Output the (X, Y) coordinate of the center of the cell containing the given text.  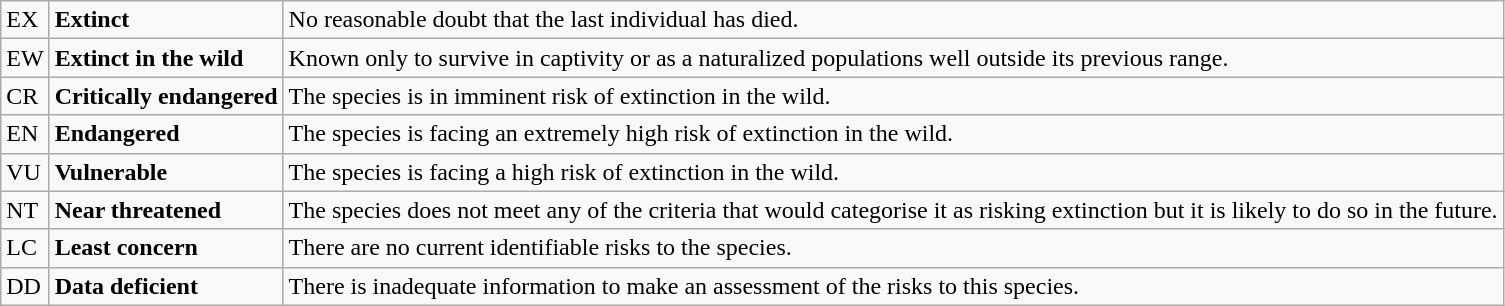
Known only to survive in captivity or as a naturalized populations well outside its previous range. (893, 58)
LC (25, 248)
Least concern (166, 248)
The species does not meet any of the criteria that would categorise it as risking extinction but it is likely to do so in the future. (893, 210)
EW (25, 58)
Vulnerable (166, 172)
Endangered (166, 134)
No reasonable doubt that the last individual has died. (893, 20)
The species is facing an extremely high risk of extinction in the wild. (893, 134)
VU (25, 172)
There is inadequate information to make an assessment of the risks to this species. (893, 286)
Extinct in the wild (166, 58)
The species is facing a high risk of extinction in the wild. (893, 172)
There are no current identifiable risks to the species. (893, 248)
The species is in imminent risk of extinction in the wild. (893, 96)
Data deficient (166, 286)
NT (25, 210)
CR (25, 96)
Critically endangered (166, 96)
DD (25, 286)
EX (25, 20)
Extinct (166, 20)
EN (25, 134)
Near threatened (166, 210)
